Determine the (X, Y) coordinate at the center of the cell enclosing the given text.  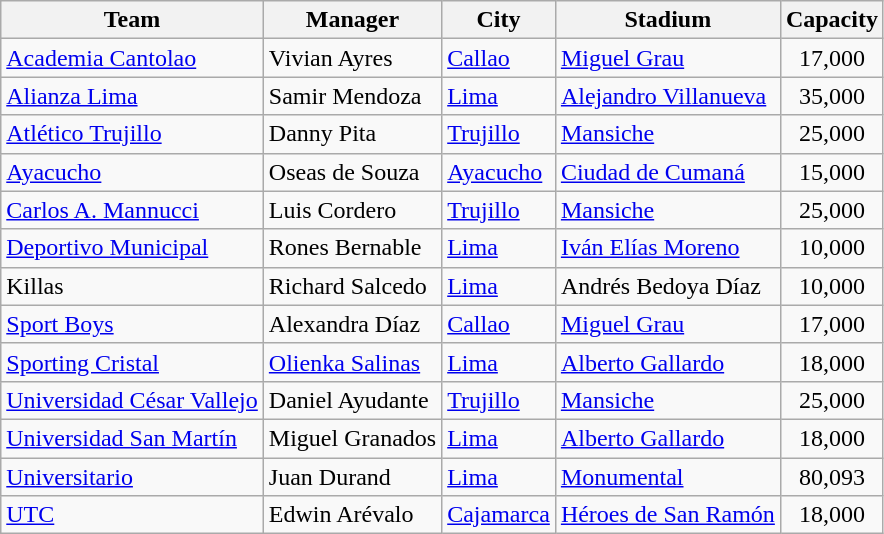
Edwin Arévalo (352, 515)
Cajamarca (499, 515)
35,000 (832, 96)
Andrés Bedoya Díaz (668, 286)
Daniel Ayudante (352, 400)
UTC (132, 515)
Juan Durand (352, 477)
Oseas de Souza (352, 172)
Héroes de San Ramón (668, 515)
Carlos A. Mannucci (132, 210)
Danny Pita (352, 134)
Rones Bernable (352, 248)
Alejandro Villanueva (668, 96)
Miguel Granados (352, 438)
Killas (132, 286)
Samir Mendoza (352, 96)
Vivian Ayres (352, 58)
Stadium (668, 20)
80,093 (832, 477)
Sport Boys (132, 324)
Capacity (832, 20)
Universidad San Martín (132, 438)
Alexandra Díaz (352, 324)
Richard Salcedo (352, 286)
Academia Cantolao (132, 58)
Sporting Cristal (132, 362)
Universidad César Vallejo (132, 400)
Ciudad de Cumaná (668, 172)
Universitario (132, 477)
Atlético Trujillo (132, 134)
Iván Elías Moreno (668, 248)
City (499, 20)
Luis Cordero (352, 210)
Deportivo Municipal (132, 248)
Team (132, 20)
Alianza Lima (132, 96)
Olienka Salinas (352, 362)
15,000 (832, 172)
Monumental (668, 477)
Manager (352, 20)
